Return (x, y) of the center of cell containing provided text 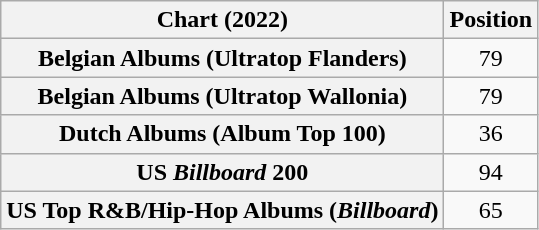
Belgian Albums (Ultratop Wallonia) (222, 96)
US Billboard 200 (222, 172)
Belgian Albums (Ultratop Flanders) (222, 58)
US Top R&B/Hip-Hop Albums (Billboard) (222, 210)
Dutch Albums (Album Top 100) (222, 134)
Position (491, 20)
36 (491, 134)
94 (491, 172)
65 (491, 210)
Chart (2022) (222, 20)
